Provide the (X, Y) coordinate of the cell's center where the given text is located.  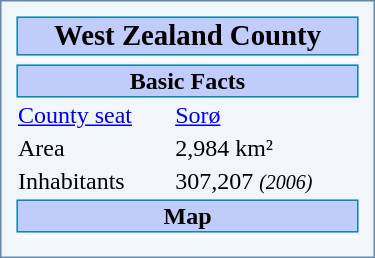
Inhabitants (93, 181)
2,984 km² (266, 149)
Basic Facts (187, 80)
County seat (93, 115)
Area (93, 149)
307,207 (2006) (266, 181)
West Zealand County (187, 36)
Sorø (266, 115)
Map (187, 216)
